Locate the cell with the specified text and output its (X, Y) center coordinate. 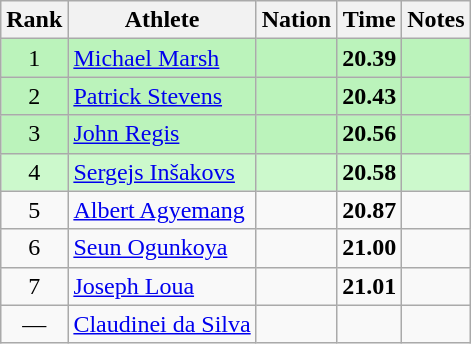
21.01 (370, 286)
20.87 (370, 210)
John Regis (162, 134)
Sergejs Inšakovs (162, 172)
— (34, 324)
1 (34, 58)
Patrick Stevens (162, 96)
Athlete (162, 20)
7 (34, 286)
20.43 (370, 96)
20.56 (370, 134)
Seun Ogunkoya (162, 248)
5 (34, 210)
21.00 (370, 248)
Notes (436, 20)
20.58 (370, 172)
Joseph Loua (162, 286)
4 (34, 172)
Time (370, 20)
Nation (296, 20)
Albert Agyemang (162, 210)
2 (34, 96)
6 (34, 248)
Claudinei da Silva (162, 324)
Michael Marsh (162, 58)
3 (34, 134)
Rank (34, 20)
20.39 (370, 58)
